Provide the (X, Y) coordinate of the cell's center where the given text is located.  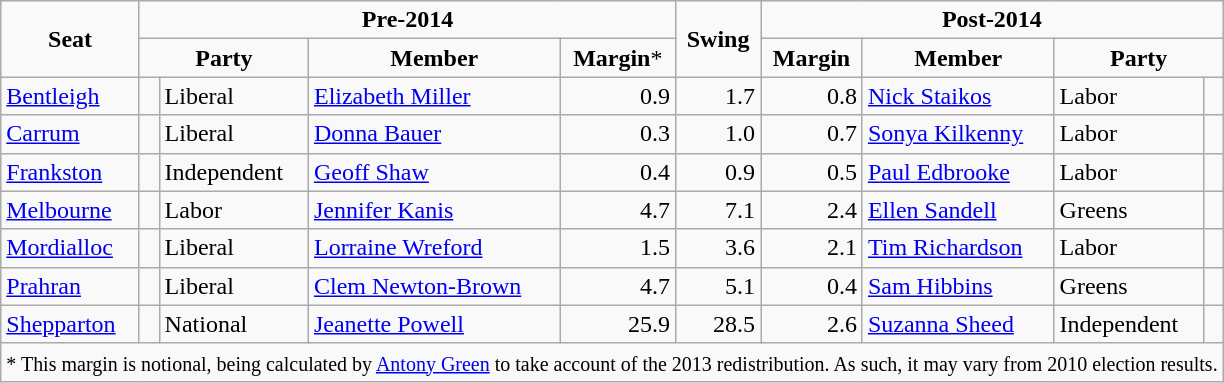
Tim Richardson (958, 248)
Post-2014 (992, 20)
2.6 (812, 324)
1.5 (618, 248)
0.3 (618, 134)
Donna Bauer (434, 134)
Seat (70, 39)
3.6 (718, 248)
Swing (718, 39)
Margin (812, 58)
0.8 (812, 96)
Lorraine Wreford (434, 248)
2.4 (812, 210)
Prahran (70, 286)
5.1 (718, 286)
Paul Edbrooke (958, 172)
Clem Newton-Brown (434, 286)
Jennifer Kanis (434, 210)
Melbourne (70, 210)
Jeanette Powell (434, 324)
28.5 (718, 324)
Suzanna Sheed (958, 324)
Pre-2014 (407, 20)
7.1 (718, 210)
Elizabeth Miller (434, 96)
1.0 (718, 134)
Margin* (618, 58)
Bentleigh (70, 96)
Mordialloc (70, 248)
National (234, 324)
Frankston (70, 172)
0.5 (812, 172)
1.7 (718, 96)
Sonya Kilkenny (958, 134)
0.7 (812, 134)
Geoff Shaw (434, 172)
25.9 (618, 324)
Carrum (70, 134)
Nick Staikos (958, 96)
2.1 (812, 248)
Ellen Sandell (958, 210)
Sam Hibbins (958, 286)
Shepparton (70, 324)
